Find where the given text appears and provide that cell's center as (X, Y) coordinate. 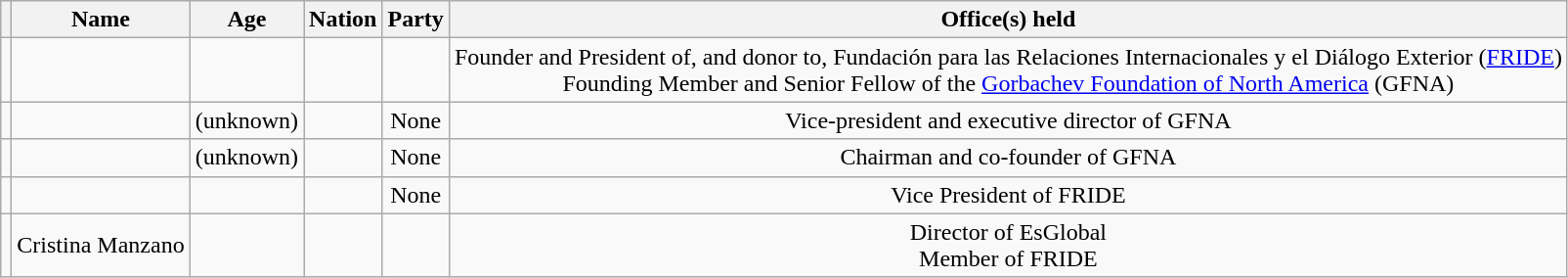
Nation (343, 20)
Office(s) held (1008, 20)
Party (415, 20)
Cristina Manzano (101, 245)
Chairman and co-founder of GFNA (1008, 158)
Age (246, 20)
Vice President of FRIDE (1008, 195)
Director of EsGlobalMember of FRIDE (1008, 245)
Vice-president and executive director of GFNA (1008, 120)
Name (101, 20)
